Find where the given text appears and provide that cell's center as (x, y) coordinate. 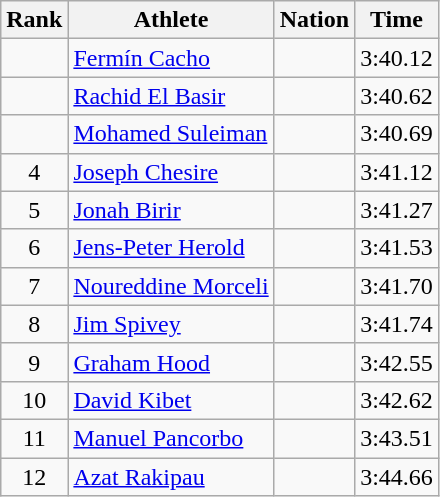
Azat Rakipau (171, 477)
11 (34, 438)
4 (34, 172)
Rank (34, 20)
3:42.62 (397, 400)
Athlete (171, 20)
Jens-Peter Herold (171, 248)
10 (34, 400)
Noureddine Morceli (171, 286)
12 (34, 477)
Rachid El Basir (171, 96)
3:41.74 (397, 324)
3:40.62 (397, 96)
3:41.12 (397, 172)
3:43.51 (397, 438)
7 (34, 286)
3:44.66 (397, 477)
5 (34, 210)
3:40.69 (397, 134)
3:41.27 (397, 210)
6 (34, 248)
Graham Hood (171, 362)
Fermín Cacho (171, 58)
Manuel Pancorbo (171, 438)
3:41.53 (397, 248)
David Kibet (171, 400)
Joseph Chesire (171, 172)
3:40.12 (397, 58)
Time (397, 20)
3:42.55 (397, 362)
3:41.70 (397, 286)
Jim Spivey (171, 324)
Nation (314, 20)
Jonah Birir (171, 210)
Mohamed Suleiman (171, 134)
8 (34, 324)
9 (34, 362)
